Return (X, Y) of the center of cell containing provided text 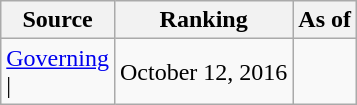
Source (58, 20)
Governing| (58, 72)
As of (325, 20)
October 12, 2016 (203, 72)
Ranking (203, 20)
